Pinpoint the cell where the given text exists, returning its (X, Y) midpoint coordinate. 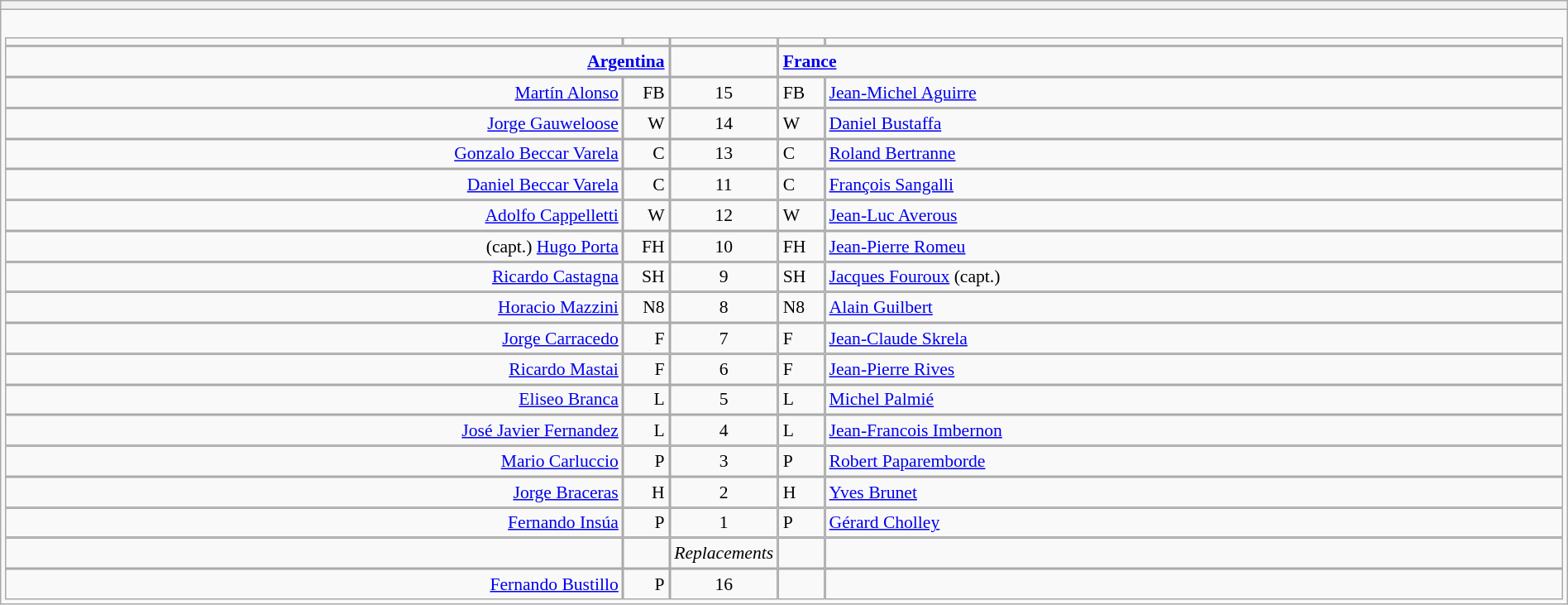
14 (724, 122)
Replacements (724, 553)
Roland Bertranne (1194, 154)
Jorge Braceras (314, 492)
15 (724, 93)
François Sangalli (1194, 184)
Michel Palmié (1194, 399)
Jean-Pierre Rives (1194, 369)
6 (724, 369)
Alain Guilbert (1194, 308)
1 (724, 523)
2 (724, 492)
France (1171, 61)
Jean-Claude Skrela (1194, 338)
Adolfo Cappelletti (314, 215)
Jean-Luc Averous (1194, 215)
13 (724, 154)
16 (724, 584)
5 (724, 399)
Jean-Francois Imbernon (1194, 430)
Daniel Bustaffa (1194, 122)
Daniel Beccar Varela (314, 184)
12 (724, 215)
8 (724, 308)
José Javier Fernandez (314, 430)
Jorge Carracedo (314, 338)
Gérard Cholley (1194, 523)
4 (724, 430)
7 (724, 338)
10 (724, 247)
Gonzalo Beccar Varela (314, 154)
Jean-Pierre Romeu (1194, 247)
Yves Brunet (1194, 492)
Jacques Fouroux (capt.) (1194, 276)
Fernando Insúa (314, 523)
(capt.) Hugo Porta (314, 247)
3 (724, 462)
Mario Carluccio (314, 462)
Ricardo Castagna (314, 276)
Fernando Bustillo (314, 584)
Martín Alonso (314, 93)
11 (724, 184)
Jean-Michel Aguirre (1194, 93)
Horacio Mazzini (314, 308)
9 (724, 276)
Eliseo Branca (314, 399)
Argentina (337, 61)
Ricardo Mastai (314, 369)
Jorge Gauweloose (314, 122)
Robert Paparemborde (1194, 462)
